Determine the [x, y] coordinate at the center of the cell enclosing the given text.  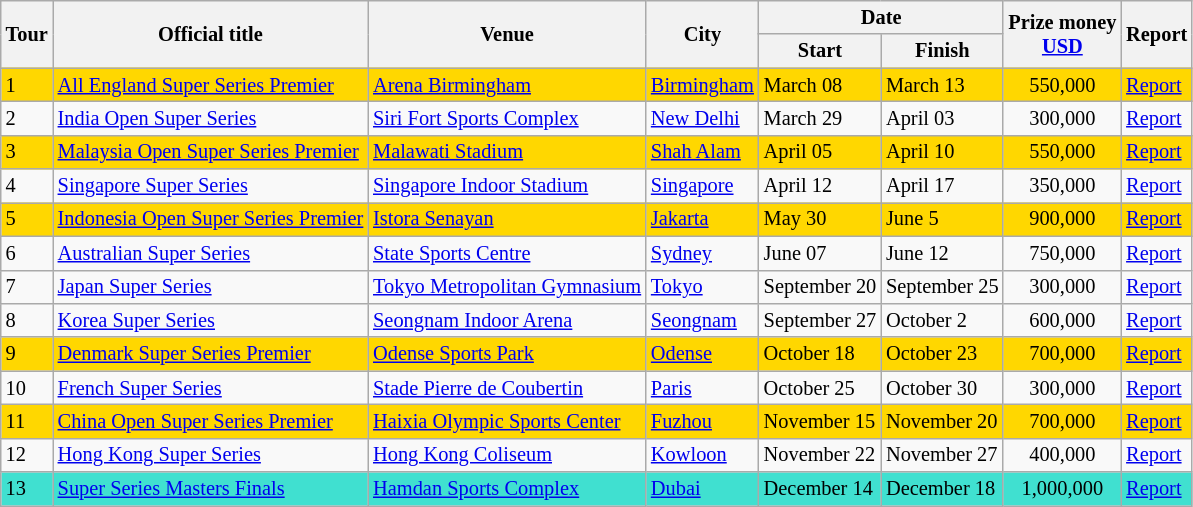
March 29 [820, 118]
Jakarta [702, 219]
December 14 [820, 489]
6 [27, 253]
4 [27, 186]
June 5 [942, 219]
November 27 [942, 455]
5 [27, 219]
1,000,000 [1062, 489]
Hamdan Sports Complex [507, 489]
India Open Super Series [210, 118]
400,000 [1062, 455]
October 25 [820, 388]
Start [820, 51]
Australian Super Series [210, 253]
October 30 [942, 388]
Haixia Olympic Sports Center [507, 421]
September 20 [820, 287]
Super Series Masters Finals [210, 489]
Venue [507, 34]
June 12 [942, 253]
Shah Alam [702, 152]
April 17 [942, 186]
Birmingham [702, 85]
All England Super Series Premier [210, 85]
City [702, 34]
Sydney [702, 253]
Date [882, 17]
April 10 [942, 152]
December 18 [942, 489]
Denmark Super Series Premier [210, 354]
Tour [27, 34]
Fuzhou [702, 421]
November 15 [820, 421]
Istora Senayan [507, 219]
September 25 [942, 287]
October 23 [942, 354]
French Super Series [210, 388]
2 [27, 118]
October 18 [820, 354]
Odense [702, 354]
Arena Birmingham [507, 85]
Singapore Super Series [210, 186]
750,000 [1062, 253]
September 27 [820, 320]
Japan Super Series [210, 287]
April 03 [942, 118]
Malawati Stadium [507, 152]
Official title [210, 34]
Singapore [702, 186]
March 13 [942, 85]
China Open Super Series Premier [210, 421]
Paris [702, 388]
350,000 [1062, 186]
April 12 [820, 186]
9 [27, 354]
Tokyo Metropolitan Gymnasium [507, 287]
November 20 [942, 421]
New Delhi [702, 118]
April 05 [820, 152]
March 08 [820, 85]
Hong Kong Coliseum [507, 455]
3 [27, 152]
8 [27, 320]
12 [27, 455]
Singapore Indoor Stadium [507, 186]
Tokyo [702, 287]
November 22 [820, 455]
Siri Fort Sports Complex [507, 118]
10 [27, 388]
13 [27, 489]
Kowloon [702, 455]
900,000 [1062, 219]
State Sports Centre [507, 253]
Korea Super Series [210, 320]
Prize money USD [1062, 34]
7 [27, 287]
Seongnam [702, 320]
October 2 [942, 320]
600,000 [1062, 320]
Finish [942, 51]
Seongnam Indoor Arena [507, 320]
1 [27, 85]
May 30 [820, 219]
Dubai [702, 489]
Indonesia Open Super Series Premier [210, 219]
11 [27, 421]
June 07 [820, 253]
Odense Sports Park [507, 354]
Hong Kong Super Series [210, 455]
Malaysia Open Super Series Premier [210, 152]
Stade Pierre de Coubertin [507, 388]
